Detect which cell encompasses the target text, then output its [X, Y] center coordinate. 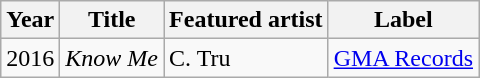
Know Me [112, 58]
GMA Records [403, 58]
Year [30, 20]
2016 [30, 58]
C. Tru [246, 58]
Label [403, 20]
Featured artist [246, 20]
Title [112, 20]
